Search for the cell housing the specified text and yield its [X, Y] center coordinate. 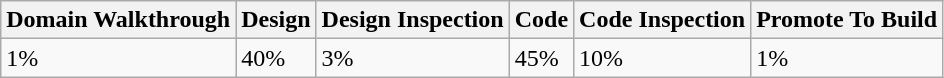
Code [541, 20]
Promote To Build [847, 20]
Design [276, 20]
Domain Walkthrough [118, 20]
45% [541, 58]
40% [276, 58]
Code Inspection [662, 20]
10% [662, 58]
3% [412, 58]
Design Inspection [412, 20]
